Provide the (X, Y) coordinate of the cell's center where the given text is located.  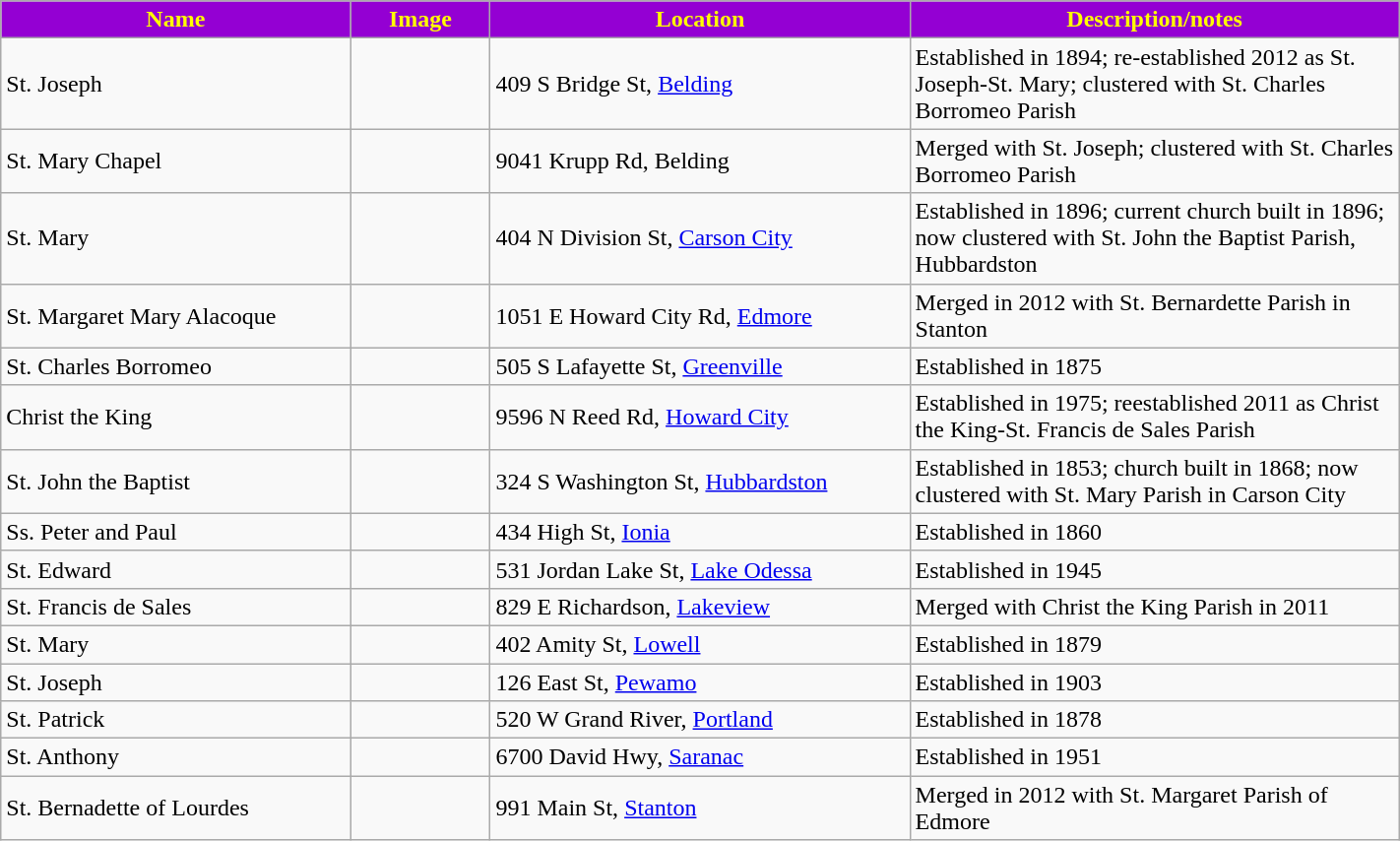
St. Charles Borromeo (175, 366)
St. Bernadette of Lourdes (175, 808)
Description/notes (1154, 20)
St. Francis de Sales (175, 607)
324 S Washington St, Hubbardston (700, 481)
Christ the King (175, 418)
Established in 1896; current church built in 1896; now clustered with St. John the Baptist Parish, Hubbardston (1154, 238)
St. Anthony (175, 757)
Established in 1879 (1154, 644)
Established in 1951 (1154, 757)
Merged with Christ the King Parish in 2011 (1154, 607)
Merged in 2012 with St. Bernardette Parish in Stanton (1154, 315)
Established in 1975; reestablished 2011 as Christ the King-St. Francis de Sales Parish (1154, 418)
1051 E Howard City Rd, Edmore (700, 315)
9596 N Reed Rd, Howard City (700, 418)
Merged with St. Joseph; clustered with St. Charles Borromeo Parish (1154, 162)
Ss. Peter and Paul (175, 532)
Name (175, 20)
St. Patrick (175, 720)
Image (420, 20)
Merged in 2012 with St. Margaret Parish of Edmore (1154, 808)
991 Main St, Stanton (700, 808)
St. Edward (175, 569)
9041 Krupp Rd, Belding (700, 162)
520 W Grand River, Portland (700, 720)
531 Jordan Lake St, Lake Odessa (700, 569)
Established in 1945 (1154, 569)
505 S Lafayette St, Greenville (700, 366)
409 S Bridge St, Belding (700, 84)
Established in 1875 (1154, 366)
St. John the Baptist (175, 481)
Established in 1894; re-established 2012 as St. Joseph-St. Mary; clustered with St. Charles Borromeo Parish (1154, 84)
Established in 1860 (1154, 532)
6700 David Hwy, Saranac (700, 757)
Established in 1878 (1154, 720)
Location (700, 20)
Established in 1853; church built in 1868; now clustered with St. Mary Parish in Carson City (1154, 481)
St. Mary Chapel (175, 162)
126 East St, Pewamo (700, 682)
829 E Richardson, Lakeview (700, 607)
St. Margaret Mary Alacoque (175, 315)
402 Amity St, Lowell (700, 644)
434 High St, Ionia (700, 532)
Established in 1903 (1154, 682)
404 N Division St, Carson City (700, 238)
